Find where the given text appears and provide that cell's center as (X, Y) coordinate. 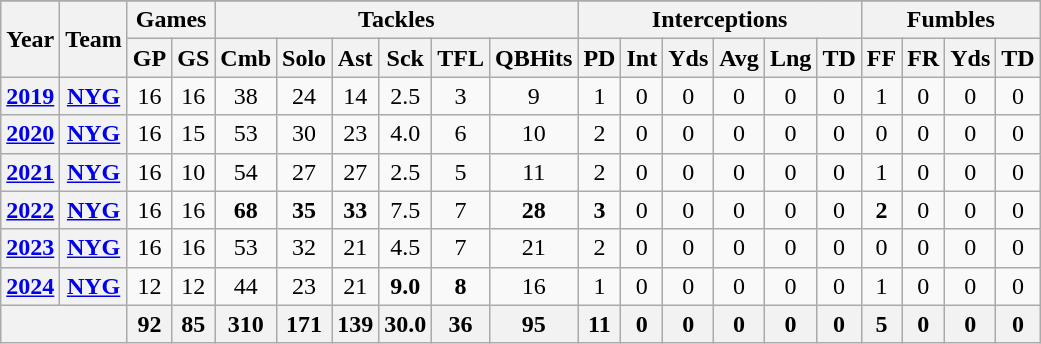
30 (304, 134)
QBHits (533, 58)
33 (356, 210)
95 (533, 324)
7.5 (406, 210)
32 (304, 248)
9 (533, 96)
38 (246, 96)
2020 (30, 134)
28 (533, 210)
24 (304, 96)
Interceptions (720, 20)
171 (304, 324)
Year (30, 39)
310 (246, 324)
Fumbles (950, 20)
85 (194, 324)
PD (600, 58)
Tackles (396, 20)
4.5 (406, 248)
Lng (790, 58)
2024 (30, 286)
GP (149, 58)
2021 (30, 172)
FR (924, 58)
36 (461, 324)
92 (149, 324)
2023 (30, 248)
Avg (740, 58)
8 (461, 286)
139 (356, 324)
Team (94, 39)
54 (246, 172)
FF (881, 58)
15 (194, 134)
44 (246, 286)
6 (461, 134)
GS (194, 58)
Sck (406, 58)
2019 (30, 96)
Solo (304, 58)
35 (304, 210)
14 (356, 96)
30.0 (406, 324)
Cmb (246, 58)
Int (642, 58)
TFL (461, 58)
Ast (356, 58)
9.0 (406, 286)
Games (170, 20)
2022 (30, 210)
68 (246, 210)
4.0 (406, 134)
